Output the (X, Y) coordinate of the center of the cell containing the given text.  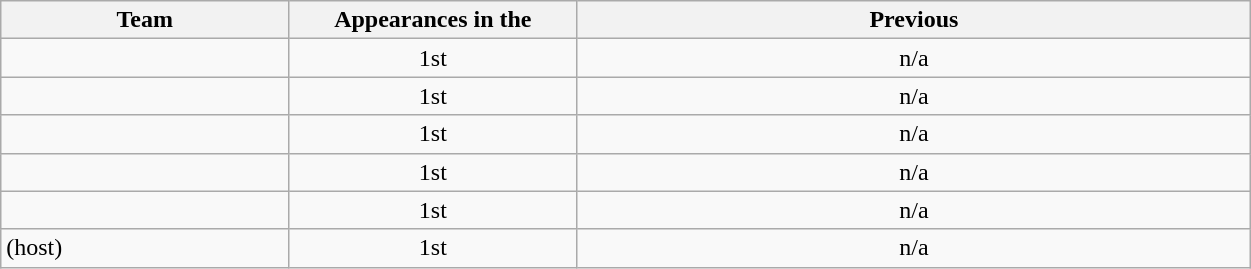
Team (145, 20)
Appearances in the (433, 20)
Previous (914, 20)
(host) (145, 248)
